Provide the (x, y) coordinate of the cell's center where the given text is located.  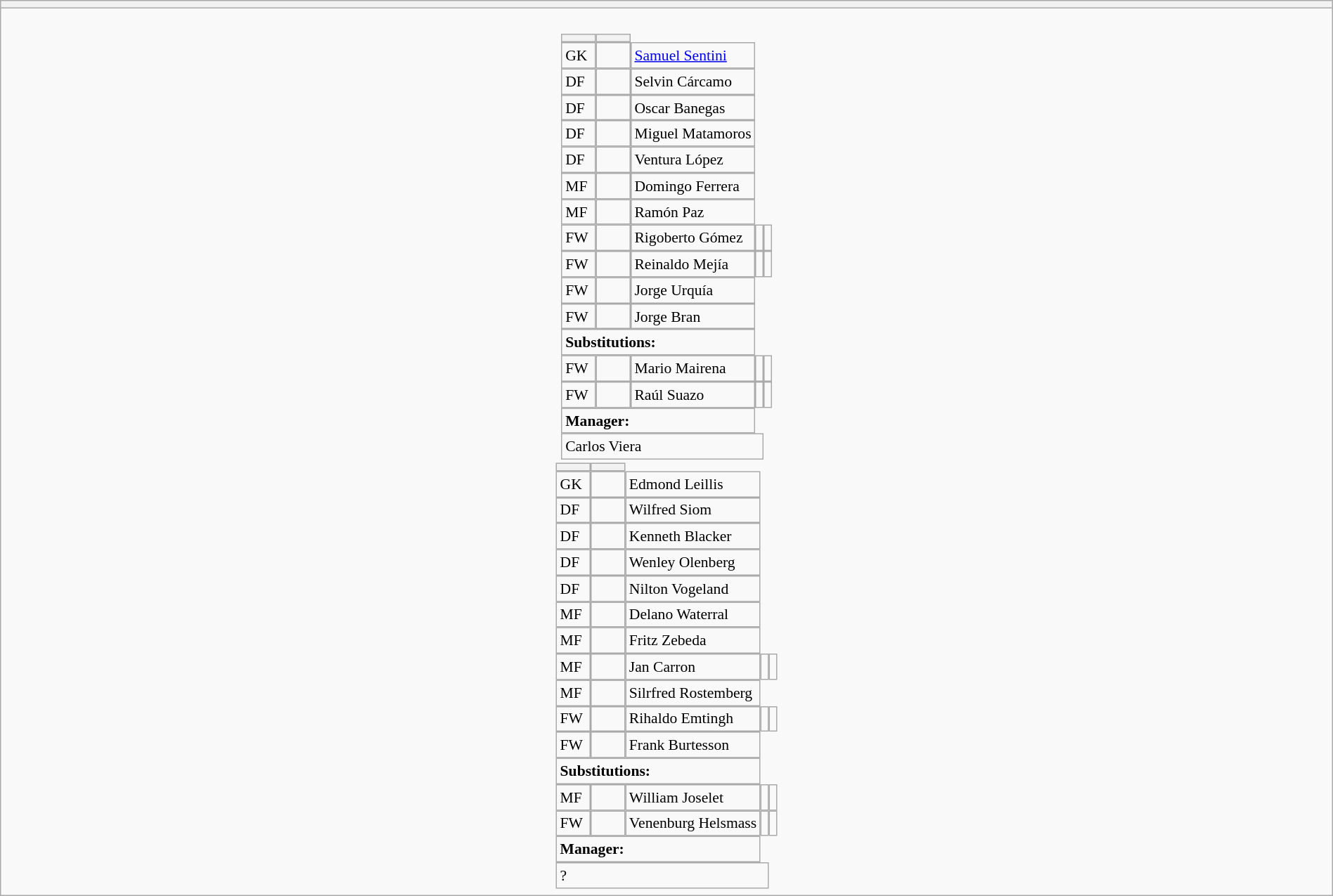
Jorge Urquía (693, 290)
? (662, 876)
Reinaldo Mejía (693, 264)
Silrfred Rostemberg (693, 693)
Miguel Matamoros (693, 134)
Domingo Ferrera (693, 186)
Wenley Olenberg (693, 562)
Ramón Paz (693, 212)
Oscar Banegas (693, 108)
Venenburg Helsmass (693, 824)
Selvin Cárcamo (693, 82)
Samuel Sentini (693, 55)
Rigoberto Gómez (693, 238)
Rihaldo Emtingh (693, 718)
Delano Waterral (693, 614)
Kenneth Blacker (693, 535)
Carlos Viera (662, 447)
Ventura López (693, 160)
Frank Burtesson (693, 745)
Jan Carron (693, 666)
Wilfred Siom (693, 510)
Edmond Leillis (693, 483)
Jorge Bran (693, 316)
Fritz Zebeda (693, 641)
Mario Mairena (693, 368)
William Joselet (693, 797)
Nilton Vogeland (693, 589)
Raúl Suazo (693, 395)
